From the cell containing the given text, extract its center point as [X, Y] coordinate. 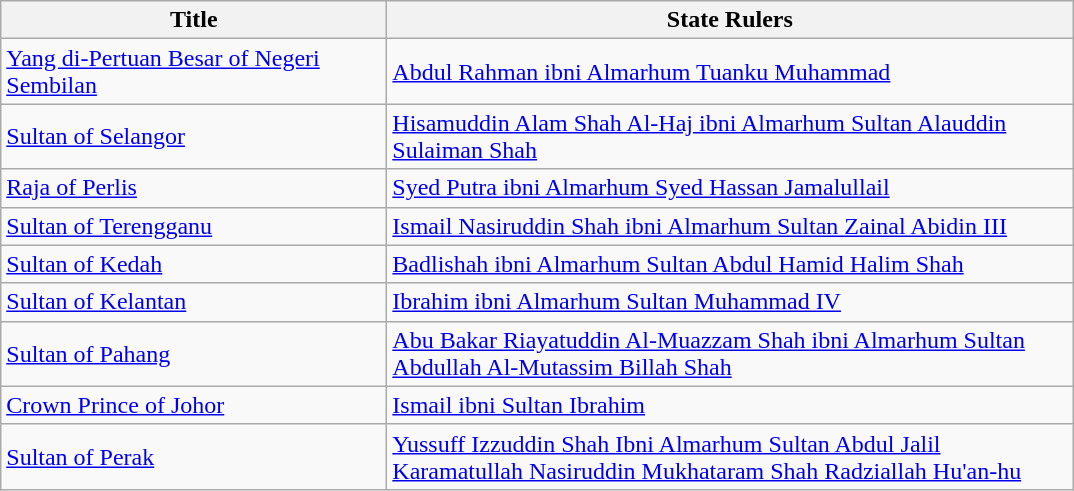
Abu Bakar Riayatuddin Al-Muazzam Shah ibni Almarhum Sultan Abdullah Al-Mutassim Billah Shah [730, 354]
Sultan of Selangor [194, 136]
Sultan of Terengganu [194, 226]
Title [194, 20]
Crown Prince of Johor [194, 405]
Sultan of Perak [194, 456]
Sultan of Pahang [194, 354]
Yussuff Izzuddin Shah Ibni Almarhum Sultan Abdul Jalil Karamatullah Nasiruddin Mukhataram Shah Radziallah Hu'an-hu [730, 456]
Raja of Perlis [194, 188]
State Rulers [730, 20]
Ismail Nasiruddin Shah ibni Almarhum Sultan Zainal Abidin III [730, 226]
Abdul Rahman ibni Almarhum Tuanku Muhammad [730, 72]
Ibrahim ibni Almarhum Sultan Muhammad IV [730, 302]
Ismail ibni Sultan Ibrahim [730, 405]
Yang di-Pertuan Besar of Negeri Sembilan [194, 72]
Sultan of Kelantan [194, 302]
Syed Putra ibni Almarhum Syed Hassan Jamalullail [730, 188]
Hisamuddin Alam Shah Al-Haj ibni Almarhum Sultan Alauddin Sulaiman Shah [730, 136]
Badlishah ibni Almarhum Sultan Abdul Hamid Halim Shah [730, 264]
Sultan of Kedah [194, 264]
